Return the (x, y) coordinate for the center point of the cell that contains the specified text.  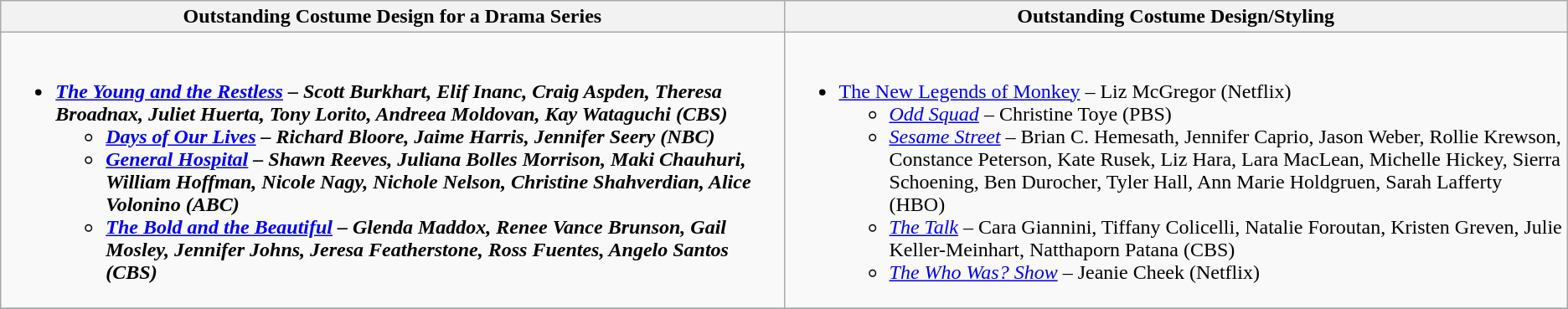
Outstanding Costume Design/Styling (1176, 17)
Outstanding Costume Design for a Drama Series (392, 17)
